From the cell containing the given text, extract its center point as [X, Y] coordinate. 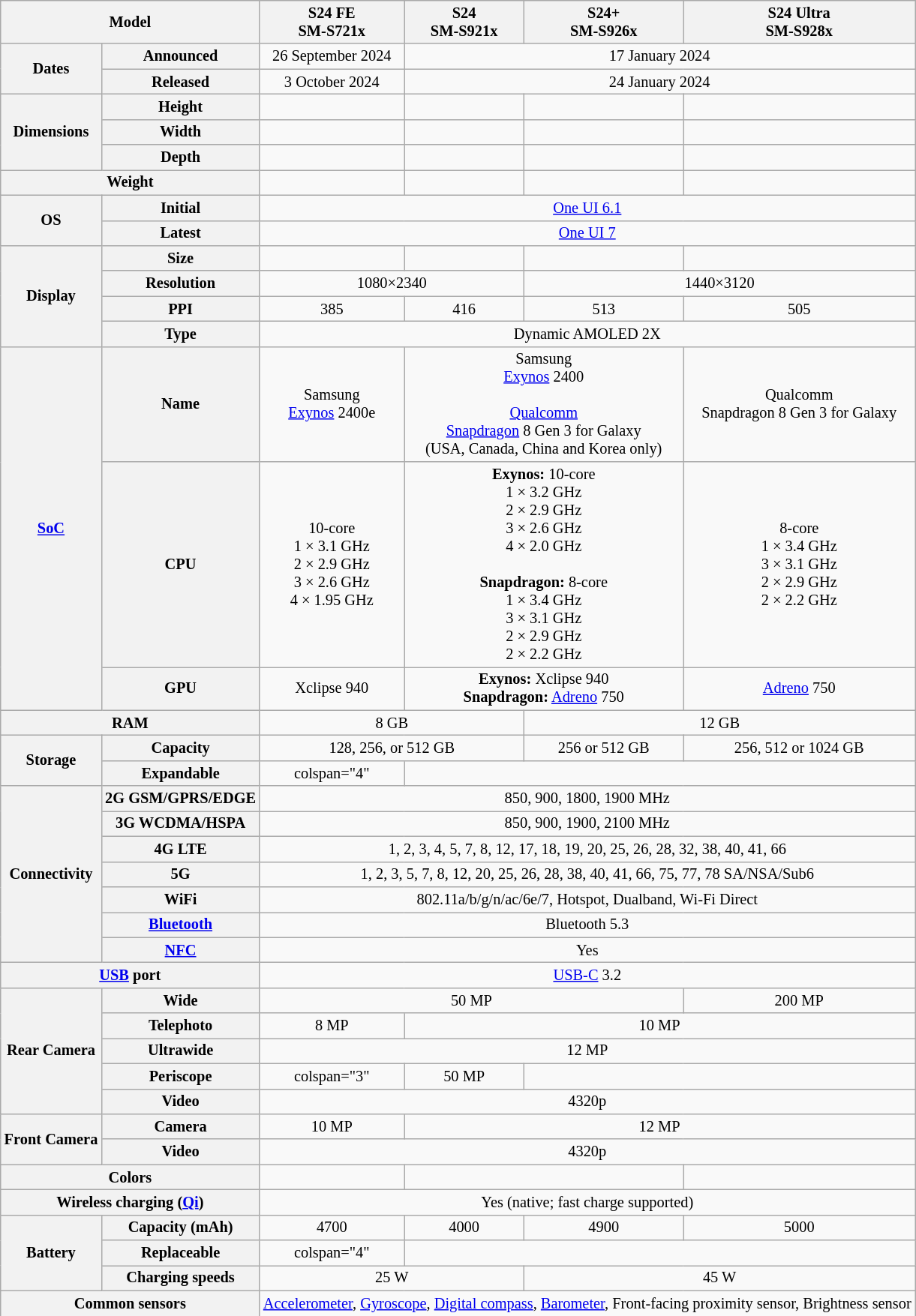
26 September 2024 [332, 56]
1080×2340 [392, 283]
PPI [180, 309]
4G LTE [180, 849]
10-core1 × 3.1 GHz2 × 2.9 GHz3 × 2.6 GHz4 × 1.95 GHz [332, 565]
Connectivity [51, 874]
colspan="3" [332, 1076]
2G GSM/GPRS/EDGE [180, 799]
SamsungExynos 2400e [332, 404]
Depth [180, 157]
1440×3120 [720, 283]
Capacity [180, 748]
One UI 7 [587, 233]
S24 UltraSM-S928x [800, 22]
200 MP [800, 1000]
Storage [51, 760]
505 [800, 309]
4900 [604, 1228]
Size [180, 258]
Exynos: 10-core1 × 3.2 GHz2 × 2.9 GHz3 × 2.6 GHz4 × 2.0 GHzSnapdragon: 8-core1 × 3.4 GHz3 × 3.1 GHz2 × 2.9 GHz2 × 2.2 GHz [544, 565]
4000 [464, 1228]
24 January 2024 [660, 82]
1, 2, 3, 5, 7, 8, 12, 20, 25, 26, 28, 38, 40, 41, 66, 75, 77, 78 SA/NSA/Sub6 [587, 874]
Adreno 750 [800, 688]
Expandable [180, 773]
Latest [180, 233]
5000 [800, 1228]
3G WCDMA/HSPA [180, 823]
Charging speeds [180, 1278]
Name [180, 404]
RAM [131, 723]
WiFi [180, 899]
256, 512 or 1024 GB [800, 748]
17 January 2024 [660, 56]
Battery [51, 1252]
45 W [720, 1278]
Yes (native; fast charge supported) [587, 1202]
416 [464, 309]
SoC [51, 528]
Rear Camera [51, 1051]
Dimensions [51, 132]
Announced [180, 56]
Xclipse 940 [332, 688]
Yes [587, 950]
128, 256, or 512 GB [392, 748]
Periscope [180, 1076]
S24SM-S921x [464, 22]
S24+SM-S926x [604, 22]
Height [180, 106]
Bluetooth [180, 925]
Camera [180, 1126]
Weight [131, 182]
Replaceable [180, 1253]
Colors [131, 1177]
Telephoto [180, 1026]
1, 2, 3, 4, 5, 7, 8, 12, 17, 18, 19, 20, 25, 26, 28, 32, 38, 40, 41, 66 [587, 849]
S24 FESM-S721x [332, 22]
Released [180, 82]
256 or 512 GB [604, 748]
USB-C 3.2 [587, 975]
8 GB [392, 723]
One UI 6.1 [587, 208]
Bluetooth 5.3 [587, 925]
Type [180, 334]
513 [604, 309]
Common sensors [131, 1303]
Wide [180, 1000]
GPU [180, 688]
8-core1 × 3.4 GHz3 × 3.1 GHz2 × 2.9 GHz2 × 2.2 GHz [800, 565]
Width [180, 132]
4700 [332, 1228]
Capacity (mAh) [180, 1228]
OS [51, 220]
Initial [180, 208]
Exynos: Xclipse 940Snapdragon: Adreno 750 [544, 688]
850, 900, 1800, 1900 MHz [587, 799]
25 W [392, 1278]
Display [51, 295]
802.11a/b/g/n/ac/6e/7, Hotspot, Dualband, Wi-Fi Direct [587, 899]
Front Camera [51, 1138]
385 [332, 309]
Ultrawide [180, 1051]
12 GB [720, 723]
5G [180, 874]
Dates [51, 69]
Dynamic AMOLED 2X [587, 334]
Wireless charging (Qi) [131, 1202]
3 October 2024 [332, 82]
USB port [131, 975]
NFC [180, 950]
Resolution [180, 283]
CPU [180, 565]
Accelerometer, Gyroscope, Digital compass, Barometer, Front-facing proximity sensor, Brightness sensor [587, 1303]
850, 900, 1900, 2100 MHz [587, 823]
8 MP [332, 1026]
Model [131, 22]
SamsungExynos 2400QualcommSnapdragon 8 Gen 3 for Galaxy(USA, Canada, China and Korea only) [544, 404]
QualcommSnapdragon 8 Gen 3 for Galaxy [800, 404]
